Pinpoint the cell where the given text exists, returning its [X, Y] midpoint coordinate. 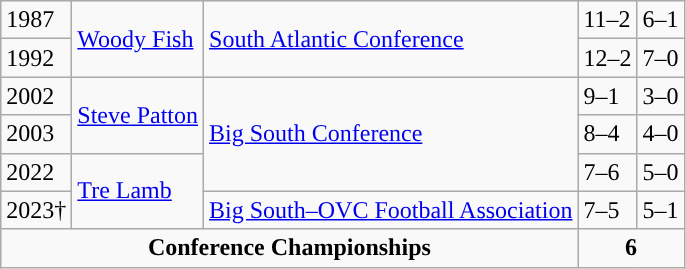
Conference Championships [290, 248]
Tre Lamb [138, 191]
1987 [36, 20]
2023† [36, 210]
3–0 [660, 96]
5–1 [660, 210]
8–4 [608, 134]
7–0 [660, 58]
South Atlantic Conference [391, 39]
5–0 [660, 172]
7–5 [608, 210]
Big South–OVC Football Association [391, 210]
12–2 [608, 58]
Big South Conference [391, 134]
11–2 [608, 20]
Woody Fish [138, 39]
2003 [36, 134]
Steve Patton [138, 115]
1992 [36, 58]
9–1 [608, 96]
6–1 [660, 20]
4–0 [660, 134]
2002 [36, 96]
2022 [36, 172]
6 [631, 248]
7–6 [608, 172]
